Search for the cell housing the specified text and yield its [x, y] center coordinate. 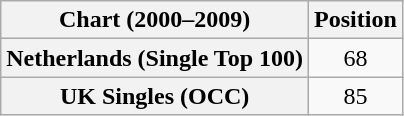
85 [356, 96]
Chart (2000–2009) [155, 20]
UK Singles (OCC) [155, 96]
68 [356, 58]
Position [356, 20]
Netherlands (Single Top 100) [155, 58]
